Output the [x, y] coordinate of the center of the cell containing the given text.  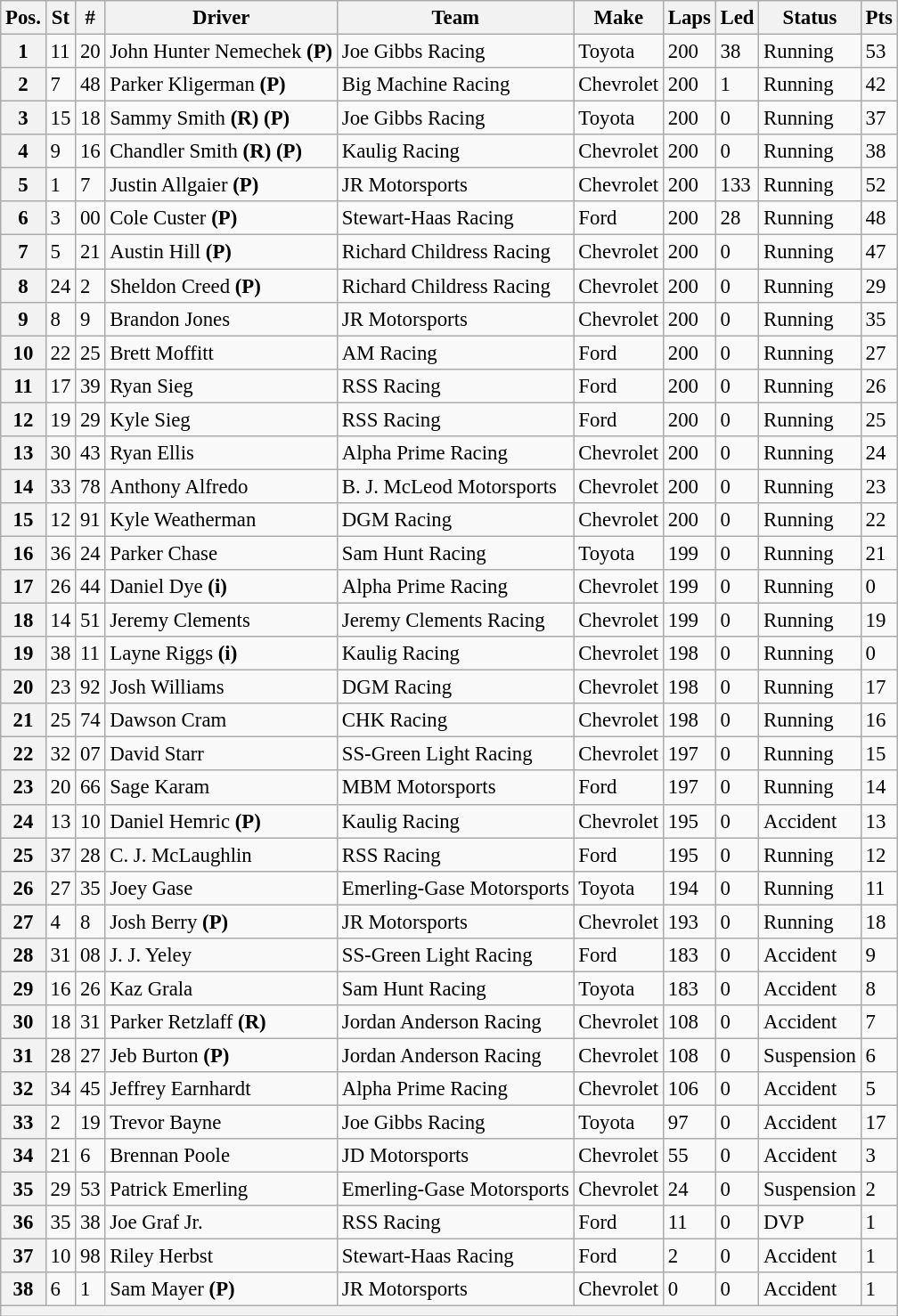
Jeffrey Earnhardt [221, 1089]
42 [878, 85]
92 [91, 687]
Laps [690, 18]
97 [690, 1123]
Josh Williams [221, 687]
Patrick Emerling [221, 1190]
J. J. Yeley [221, 955]
Pts [878, 18]
Sage Karam [221, 788]
Anthony Alfredo [221, 486]
Brennan Poole [221, 1156]
# [91, 18]
Jeb Burton (P) [221, 1055]
66 [91, 788]
Parker Kligerman (P) [221, 85]
Parker Chase [221, 553]
B. J. McLeod Motorsports [455, 486]
Team [455, 18]
Daniel Hemric (P) [221, 821]
Sammy Smith (R) (P) [221, 118]
John Hunter Nemechek (P) [221, 52]
Big Machine Racing [455, 85]
00 [91, 218]
08 [91, 955]
Kyle Weatherman [221, 520]
Driver [221, 18]
David Starr [221, 754]
Josh Berry (P) [221, 922]
DVP [810, 1223]
C. J. McLaughlin [221, 855]
106 [690, 1089]
Parker Retzlaff (R) [221, 1022]
MBM Motorsports [455, 788]
Austin Hill (P) [221, 252]
133 [738, 185]
91 [91, 520]
45 [91, 1089]
Pos. [23, 18]
Layne Riggs (i) [221, 654]
Jeremy Clements [221, 621]
39 [91, 386]
44 [91, 587]
Daniel Dye (i) [221, 587]
51 [91, 621]
AM Racing [455, 353]
Make [618, 18]
Dawson Cram [221, 720]
CHK Racing [455, 720]
Kaz Grala [221, 988]
Cole Custer (P) [221, 218]
Kyle Sieg [221, 419]
98 [91, 1256]
Brandon Jones [221, 319]
52 [878, 185]
Joe Graf Jr. [221, 1223]
St [61, 18]
55 [690, 1156]
Trevor Bayne [221, 1123]
Chandler Smith (R) (P) [221, 151]
Jeremy Clements Racing [455, 621]
Brett Moffitt [221, 353]
Led [738, 18]
194 [690, 888]
Ryan Ellis [221, 453]
Sheldon Creed (P) [221, 286]
JD Motorsports [455, 1156]
Riley Herbst [221, 1256]
78 [91, 486]
193 [690, 922]
Joey Gase [221, 888]
43 [91, 453]
07 [91, 754]
47 [878, 252]
Justin Allgaier (P) [221, 185]
Ryan Sieg [221, 386]
74 [91, 720]
Sam Mayer (P) [221, 1290]
Status [810, 18]
